Search for the cell housing the specified text and yield its [x, y] center coordinate. 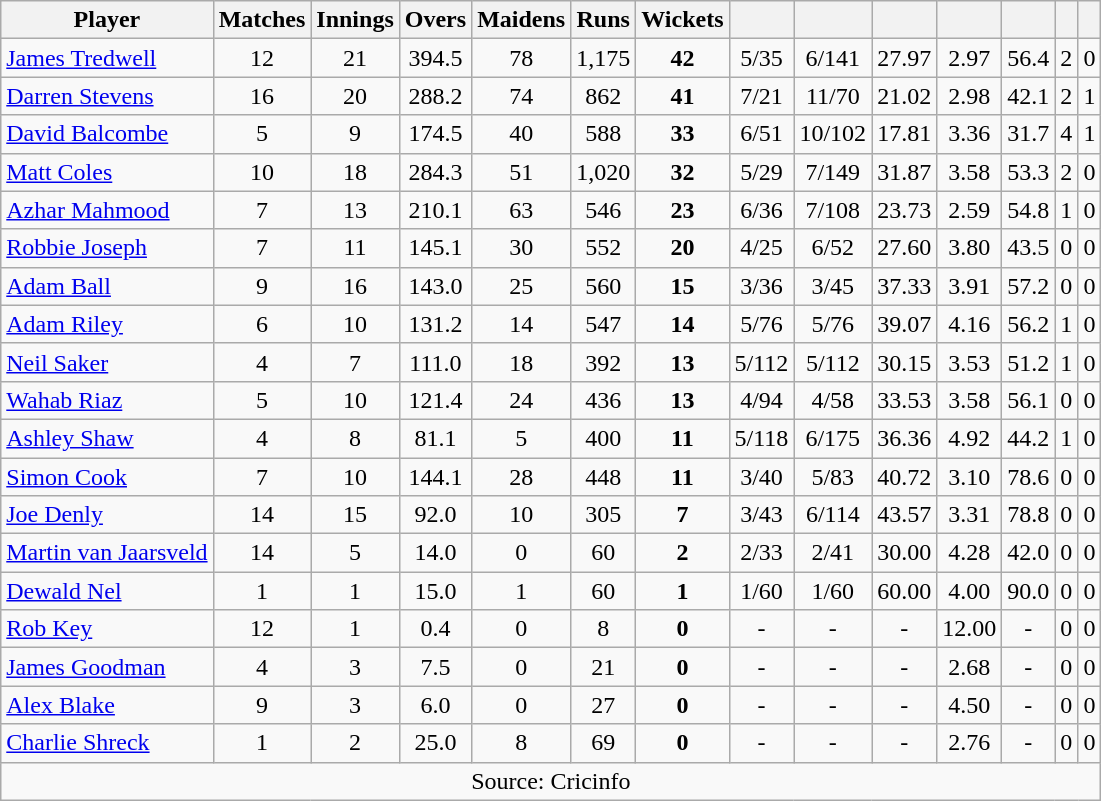
2.98 [970, 96]
547 [604, 324]
36.36 [904, 438]
3.91 [970, 286]
6 [262, 324]
Neil Saker [107, 362]
436 [604, 400]
27.97 [904, 58]
143.0 [435, 286]
James Tredwell [107, 58]
2.97 [970, 58]
448 [604, 477]
2.59 [970, 210]
4.92 [970, 438]
6/51 [762, 134]
2.76 [970, 743]
Rob Key [107, 629]
33 [682, 134]
69 [604, 743]
288.2 [435, 96]
30.15 [904, 362]
60.00 [904, 591]
4.50 [970, 705]
39.07 [904, 324]
Charlie Shreck [107, 743]
Joe Denly [107, 515]
7/149 [833, 172]
31.7 [1028, 134]
2.68 [970, 667]
28 [522, 477]
174.5 [435, 134]
40.72 [904, 477]
3.10 [970, 477]
42.0 [1028, 553]
Matches [262, 20]
53.3 [1028, 172]
7/108 [833, 210]
43.57 [904, 515]
14.0 [435, 553]
3/36 [762, 286]
23.73 [904, 210]
21.02 [904, 96]
12.00 [970, 629]
54.8 [1028, 210]
6/52 [833, 248]
57.2 [1028, 286]
7/21 [762, 96]
Innings [355, 20]
78.8 [1028, 515]
42.1 [1028, 96]
Maidens [522, 20]
25.0 [435, 743]
Martin van Jaarsveld [107, 553]
24 [522, 400]
4.00 [970, 591]
Ashley Shaw [107, 438]
11/70 [833, 96]
90.0 [1028, 591]
111.0 [435, 362]
3/43 [762, 515]
4/94 [762, 400]
15.0 [435, 591]
552 [604, 248]
6.0 [435, 705]
3/45 [833, 286]
Adam Ball [107, 286]
51 [522, 172]
33.53 [904, 400]
56.1 [1028, 400]
56.4 [1028, 58]
5/35 [762, 58]
31.87 [904, 172]
3.36 [970, 134]
4/58 [833, 400]
6/141 [833, 58]
56.2 [1028, 324]
2/41 [833, 553]
Darren Stevens [107, 96]
5/29 [762, 172]
1,175 [604, 58]
5/118 [762, 438]
144.1 [435, 477]
Overs [435, 20]
305 [604, 515]
Matt Coles [107, 172]
51.2 [1028, 362]
78 [522, 58]
Alex Blake [107, 705]
1,020 [604, 172]
2/33 [762, 553]
32 [682, 172]
Azhar Mahmood [107, 210]
Runs [604, 20]
131.2 [435, 324]
4/25 [762, 248]
James Goodman [107, 667]
560 [604, 286]
Wickets [682, 20]
3.80 [970, 248]
43.5 [1028, 248]
210.1 [435, 210]
Player [107, 20]
40 [522, 134]
3.53 [970, 362]
78.6 [1028, 477]
44.2 [1028, 438]
7.5 [435, 667]
400 [604, 438]
3/40 [762, 477]
30 [522, 248]
Wahab Riaz [107, 400]
3.31 [970, 515]
23 [682, 210]
17.81 [904, 134]
27.60 [904, 248]
588 [604, 134]
4.28 [970, 553]
37.33 [904, 286]
27 [604, 705]
41 [682, 96]
92.0 [435, 515]
0.4 [435, 629]
4.16 [970, 324]
74 [522, 96]
30.00 [904, 553]
Simon Cook [107, 477]
Dewald Nel [107, 591]
Adam Riley [107, 324]
6/114 [833, 515]
121.4 [435, 400]
5/83 [833, 477]
546 [604, 210]
6/36 [762, 210]
392 [604, 362]
Robbie Joseph [107, 248]
10/102 [833, 134]
394.5 [435, 58]
862 [604, 96]
81.1 [435, 438]
63 [522, 210]
25 [522, 286]
284.3 [435, 172]
42 [682, 58]
145.1 [435, 248]
Source: Cricinfo [551, 781]
6/175 [833, 438]
David Balcombe [107, 134]
